Determine the (X, Y) coordinate at the center of the cell enclosing the given text.  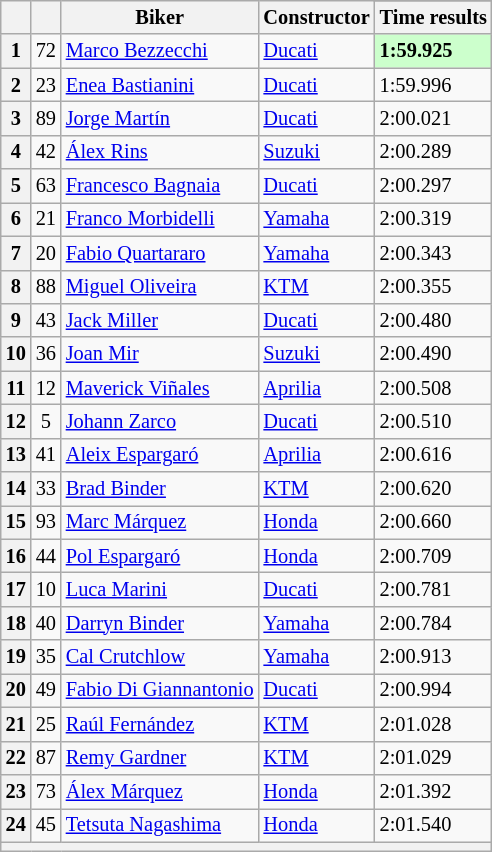
18 (16, 623)
Álex Márquez (160, 791)
Fabio Quartararo (160, 253)
2:00.709 (434, 556)
89 (46, 118)
9 (16, 320)
2:00.289 (434, 152)
2:00.297 (434, 186)
2:00.781 (434, 589)
73 (46, 791)
1:59.996 (434, 85)
Luca Marini (160, 589)
16 (16, 556)
44 (46, 556)
2:00.620 (434, 489)
Franco Morbidelli (160, 219)
Raúl Fernández (160, 724)
24 (16, 825)
7 (16, 253)
93 (46, 522)
40 (46, 623)
Joan Mir (160, 354)
42 (46, 152)
1:59.925 (434, 51)
2:01.029 (434, 758)
2:00.913 (434, 657)
2:00.616 (434, 455)
Constructor (317, 17)
2:00.319 (434, 219)
Miguel Oliveira (160, 287)
Johann Zarco (160, 421)
Pol Espargaró (160, 556)
Jorge Martín (160, 118)
3 (16, 118)
Fabio Di Giannantonio (160, 690)
4 (16, 152)
19 (16, 657)
Maverick Viñales (160, 388)
2:01.392 (434, 791)
Biker (160, 17)
Enea Bastianini (160, 85)
2:01.028 (434, 724)
72 (46, 51)
2:01.540 (434, 825)
13 (16, 455)
88 (46, 287)
15 (16, 522)
Cal Crutchlow (160, 657)
Marc Márquez (160, 522)
2:00.994 (434, 690)
49 (46, 690)
87 (46, 758)
41 (46, 455)
63 (46, 186)
2:00.508 (434, 388)
2 (16, 85)
1 (16, 51)
Aleix Espargaró (160, 455)
22 (16, 758)
2:00.021 (434, 118)
2:00.660 (434, 522)
Francesco Bagnaia (160, 186)
8 (16, 287)
2:00.510 (434, 421)
35 (46, 657)
2:00.490 (434, 354)
45 (46, 825)
25 (46, 724)
11 (16, 388)
Brad Binder (160, 489)
6 (16, 219)
43 (46, 320)
Álex Rins (160, 152)
Darryn Binder (160, 623)
Remy Gardner (160, 758)
Time results (434, 17)
33 (46, 489)
2:00.355 (434, 287)
Tetsuta Nagashima (160, 825)
2:00.784 (434, 623)
2:00.343 (434, 253)
2:00.480 (434, 320)
17 (16, 589)
36 (46, 354)
Marco Bezzecchi (160, 51)
Jack Miller (160, 320)
14 (16, 489)
